Provide the [x, y] coordinate of the cell's center where the given text is located.  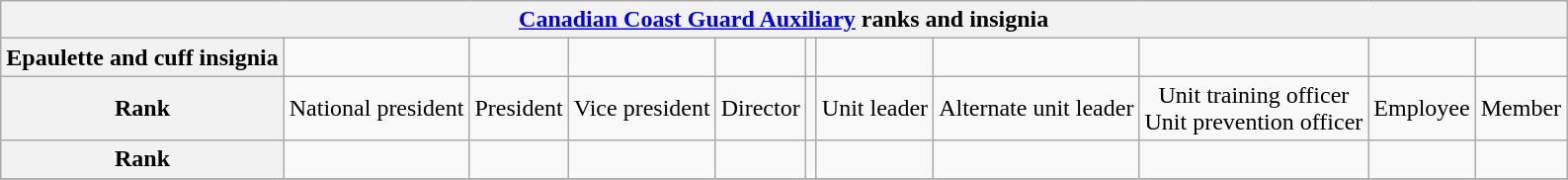
President [519, 109]
Unit leader [874, 109]
Vice president [642, 109]
Unit training officerUnit prevention officer [1254, 109]
Alternate unit leader [1036, 109]
Employee [1422, 109]
Member [1521, 109]
Epaulette and cuff insignia [142, 57]
Canadian Coast Guard Auxiliary ranks and insignia [784, 20]
National president [376, 109]
Director [761, 109]
